Return (x, y) of the center of cell containing provided text 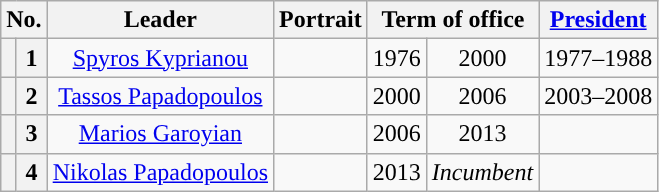
3 (32, 134)
President (598, 20)
4 (32, 172)
2 (32, 96)
1976 (396, 58)
No. (24, 20)
Spyros Kyprianou (160, 58)
Term of office (452, 20)
1 (32, 58)
Incumbent (482, 172)
2003–2008 (598, 96)
Portrait (321, 20)
Nikolas Papadopoulos (160, 172)
Tassos Papadopoulos (160, 96)
Leader (160, 20)
1977–1988 (598, 58)
Marios Garoyian (160, 134)
